Detect which cell encompasses the target text, then output its [x, y] center coordinate. 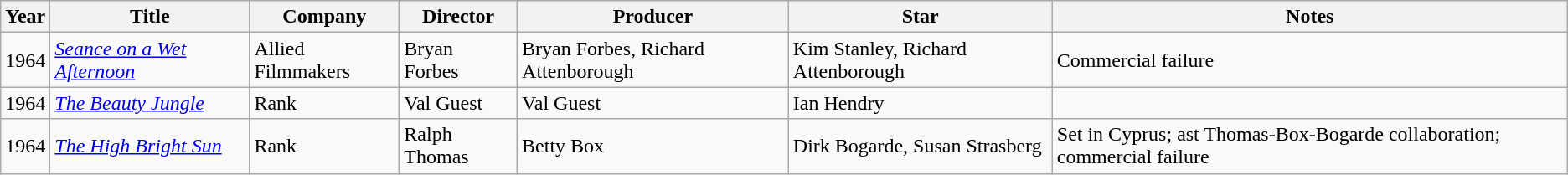
Commercial failure [1310, 60]
Set in Cyprus; ast Thomas-Box-Bogarde collaboration; commercial failure [1310, 146]
Bryan Forbes [459, 60]
Year [25, 17]
Ralph Thomas [459, 146]
Kim Stanley, Richard Attenborough [920, 60]
The High Bright Sun [150, 146]
Allied Filmmakers [325, 60]
Ian Hendry [920, 103]
Seance on a Wet Afternoon [150, 60]
Star [920, 17]
Producer [653, 17]
Dirk Bogarde, Susan Strasberg [920, 146]
Director [459, 17]
The Beauty Jungle [150, 103]
Title [150, 17]
Betty Box [653, 146]
Company [325, 17]
Notes [1310, 17]
Bryan Forbes, Richard Attenborough [653, 60]
